Extract the (x, y) coordinate from the center of the cell holding the provided text.  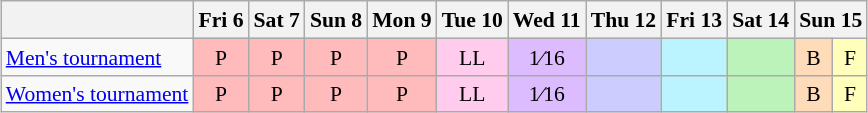
Sun 8 (336, 20)
Wed 11 (547, 20)
Mon 9 (402, 20)
Tue 10 (472, 20)
Fri 13 (694, 20)
Fri 6 (220, 20)
Sat 7 (277, 20)
Sun 15 (830, 20)
Men's tournament (98, 56)
Sat 14 (760, 20)
Women's tournament (98, 94)
Thu 12 (624, 20)
